From the cell containing the given text, extract its center point as (X, Y) coordinate. 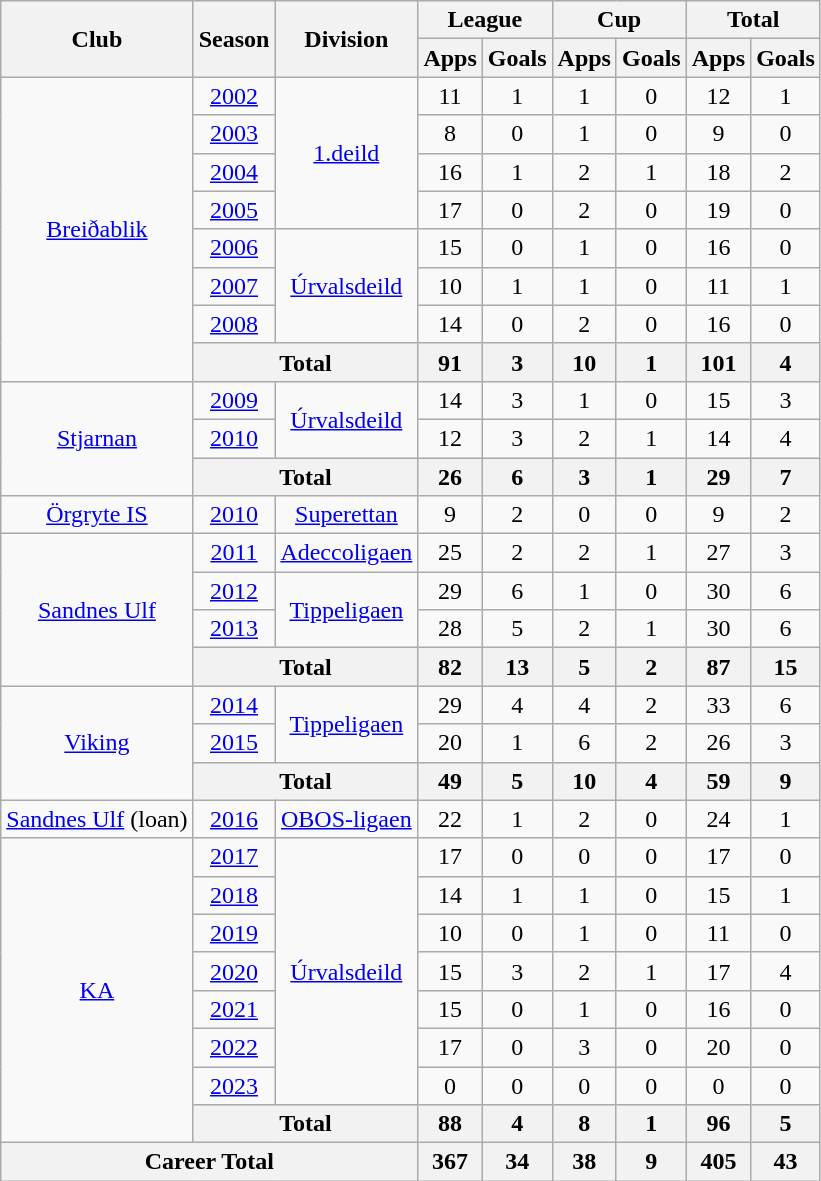
Sandnes Ulf (loan) (97, 819)
2014 (234, 705)
22 (450, 819)
59 (718, 781)
2011 (234, 553)
Viking (97, 743)
OBOS-ligaen (346, 819)
49 (450, 781)
Breiðablik (97, 229)
Career Total (210, 1162)
Superettan (346, 515)
Cup (619, 20)
2020 (234, 971)
2009 (234, 400)
2008 (234, 324)
Division (346, 39)
2023 (234, 1085)
2002 (234, 96)
2019 (234, 933)
2006 (234, 248)
43 (786, 1162)
1.deild (346, 153)
2003 (234, 134)
91 (450, 362)
KA (97, 990)
28 (450, 629)
2004 (234, 172)
Season (234, 39)
2018 (234, 895)
2007 (234, 286)
101 (718, 362)
38 (584, 1162)
25 (450, 553)
34 (517, 1162)
96 (718, 1124)
18 (718, 172)
Adeccoligaen (346, 553)
367 (450, 1162)
33 (718, 705)
2017 (234, 857)
19 (718, 210)
Stjarnan (97, 438)
87 (718, 667)
24 (718, 819)
2022 (234, 1047)
2021 (234, 1009)
2012 (234, 591)
7 (786, 477)
82 (450, 667)
Örgryte IS (97, 515)
27 (718, 553)
2016 (234, 819)
2005 (234, 210)
Sandnes Ulf (97, 610)
2015 (234, 743)
405 (718, 1162)
2013 (234, 629)
Club (97, 39)
13 (517, 667)
88 (450, 1124)
League (485, 20)
